Find where the given text appears and provide that cell's center as (x, y) coordinate. 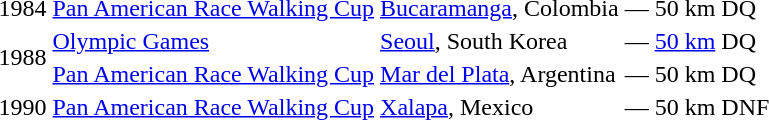
Olympic Games (214, 41)
Seoul, South Korea (500, 41)
Mar del Plata, Argentina (500, 74)
Pan American Race Walking Cup (214, 74)
